From the cell containing the given text, extract its center point as [X, Y] coordinate. 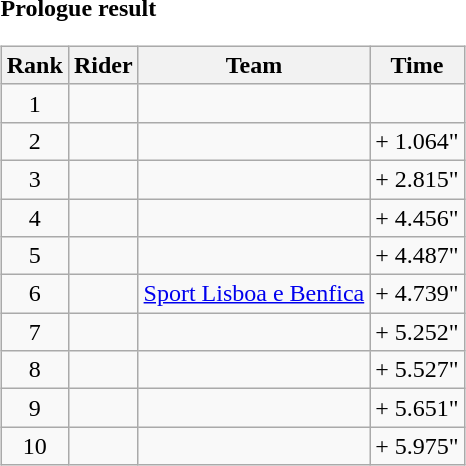
+ 4.487" [417, 256]
6 [34, 294]
+ 2.815" [417, 179]
9 [34, 408]
+ 5.527" [417, 370]
4 [34, 217]
8 [34, 370]
7 [34, 332]
Rider [103, 65]
Time [417, 65]
1 [34, 103]
+ 5.252" [417, 332]
10 [34, 446]
5 [34, 256]
+ 4.456" [417, 217]
3 [34, 179]
Sport Lisboa e Benfica [254, 294]
+ 1.064" [417, 141]
+ 5.651" [417, 408]
Rank [34, 65]
Team [254, 65]
+ 4.739" [417, 294]
+ 5.975" [417, 446]
2 [34, 141]
